Scan for the cell matching the given text and deliver its [x, y] coordinate at center. 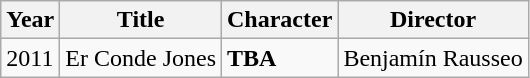
Director [433, 20]
TBA [280, 58]
2011 [30, 58]
Title [141, 20]
Character [280, 20]
Er Conde Jones [141, 58]
Benjamín Rausseo [433, 58]
Year [30, 20]
